Search for the cell housing the specified text and yield its (X, Y) center coordinate. 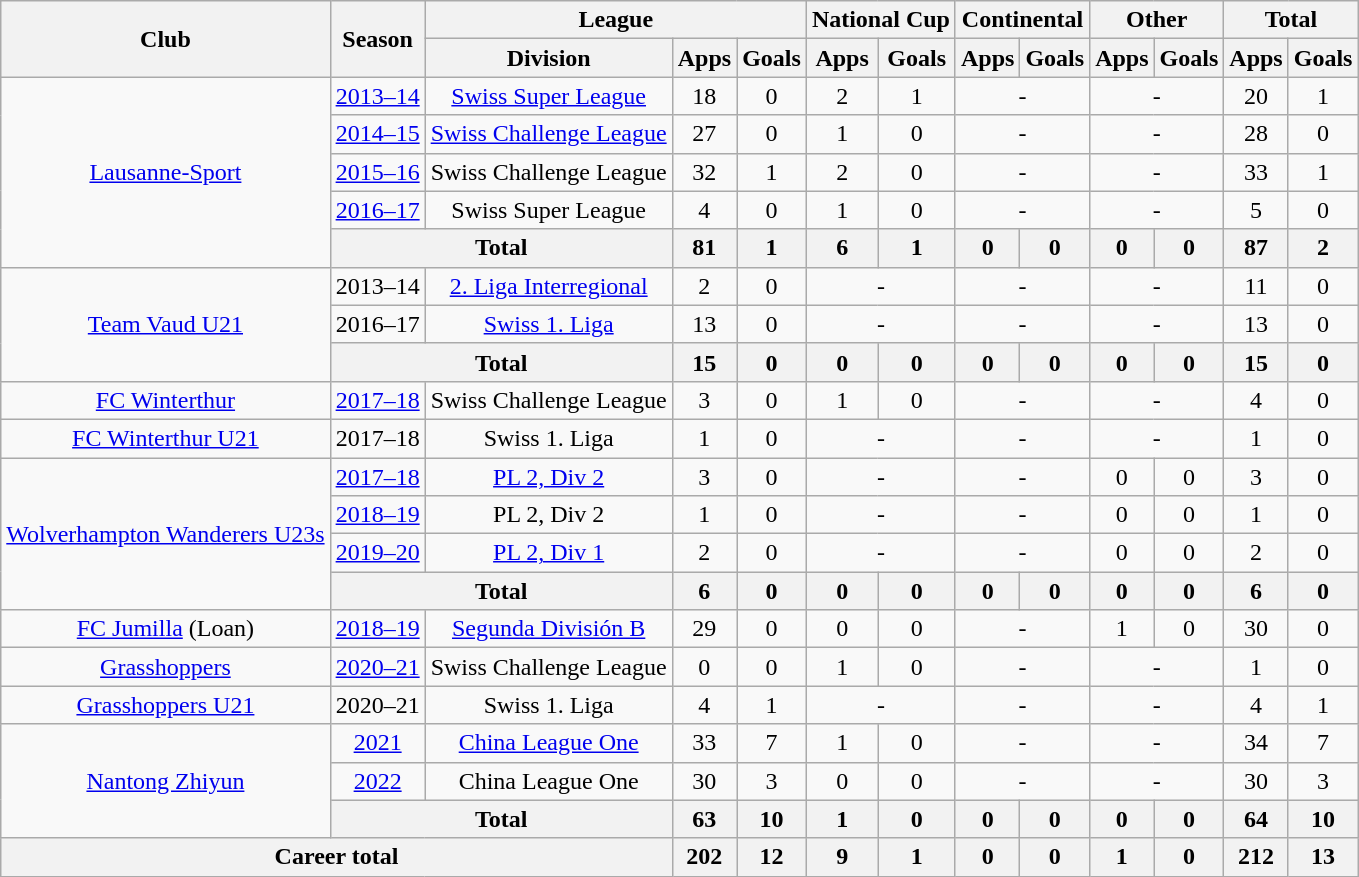
29 (704, 629)
PL 2, Div 1 (548, 553)
27 (704, 134)
Segunda División B (548, 629)
5 (1256, 210)
11 (1256, 286)
2015–16 (378, 172)
Wolverhampton Wanderers U23s (166, 534)
9 (842, 857)
212 (1256, 857)
32 (704, 172)
Grasshoppers (166, 667)
87 (1256, 248)
2022 (378, 781)
Continental (1022, 20)
League (616, 20)
FC Jumilla (Loan) (166, 629)
Division (548, 58)
81 (704, 248)
Career total (336, 857)
2014–15 (378, 134)
FC Winterthur (166, 400)
Team Vaud U21 (166, 324)
Season (378, 39)
Lausanne-Sport (166, 172)
Nantong Zhiyun (166, 781)
Other (1157, 20)
2019–20 (378, 553)
34 (1256, 743)
Grasshoppers U21 (166, 705)
National Cup (880, 20)
12 (772, 857)
20 (1256, 96)
28 (1256, 134)
18 (704, 96)
2. Liga Interregional (548, 286)
202 (704, 857)
2021 (378, 743)
FC Winterthur U21 (166, 438)
63 (704, 819)
Club (166, 39)
64 (1256, 819)
